Return (x, y) of the center of cell containing provided text 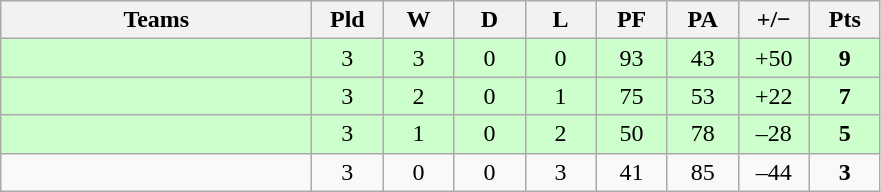
7 (844, 96)
Teams (156, 20)
85 (702, 172)
+/− (774, 20)
43 (702, 58)
PF (632, 20)
78 (702, 134)
+22 (774, 96)
–44 (774, 172)
L (560, 20)
W (418, 20)
53 (702, 96)
75 (632, 96)
+50 (774, 58)
9 (844, 58)
93 (632, 58)
PA (702, 20)
41 (632, 172)
D (490, 20)
Pld (348, 20)
Pts (844, 20)
5 (844, 134)
50 (632, 134)
–28 (774, 134)
